Scan for the cell matching the given text and deliver its (x, y) coordinate at center. 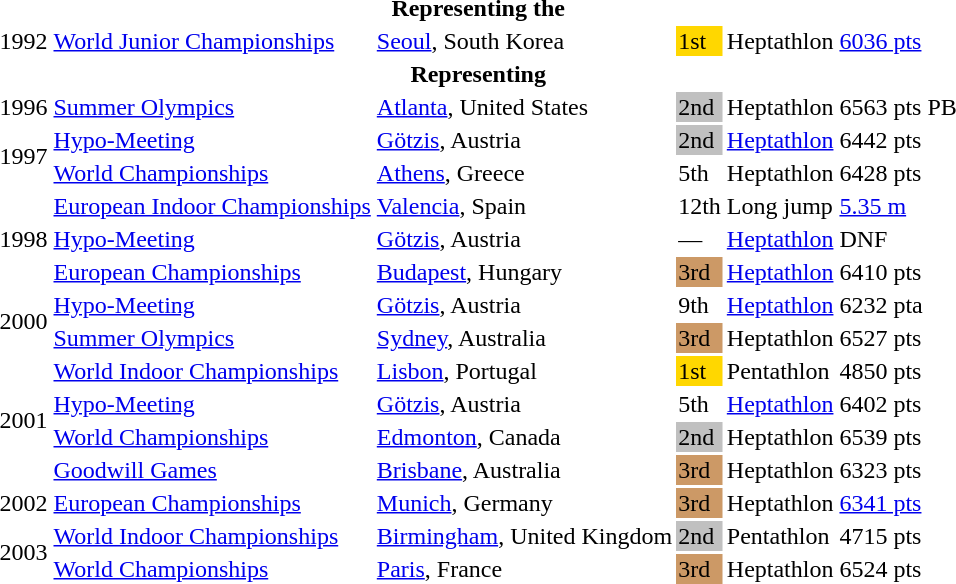
Paris, France (524, 569)
12th (700, 206)
Munich, Germany (524, 503)
Sydney, Australia (524, 338)
Budapest, Hungary (524, 272)
Lisbon, Portugal (524, 371)
Athens, Greece (524, 173)
— (700, 239)
Edmonton, Canada (524, 437)
Brisbane, Australia (524, 470)
Long jump (780, 206)
9th (700, 305)
Valencia, Spain (524, 206)
Atlanta, United States (524, 107)
Birmingham, United Kingdom (524, 536)
European Indoor Championships (212, 206)
Goodwill Games (212, 470)
Seoul, South Korea (524, 41)
World Junior Championships (212, 41)
